Return (X, Y) of the center of cell containing provided text 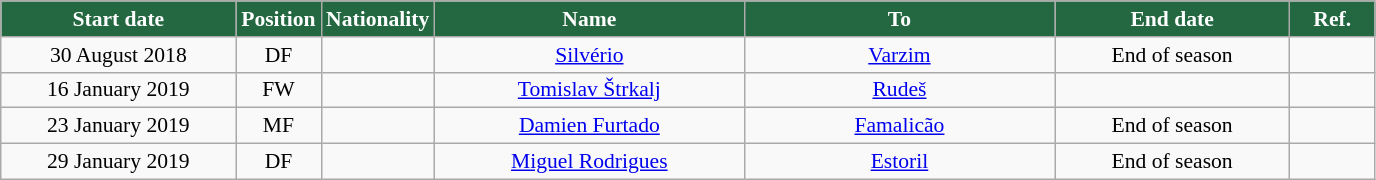
FW (278, 90)
Miguel Rodrigues (589, 162)
Position (278, 19)
Name (589, 19)
30 August 2018 (118, 55)
End date (1172, 19)
Ref. (1332, 19)
Nationality (378, 19)
To (899, 19)
Start date (118, 19)
16 January 2019 (118, 90)
Rudeš (899, 90)
Estoril (899, 162)
Varzim (899, 55)
23 January 2019 (118, 126)
MF (278, 126)
29 January 2019 (118, 162)
Silvério (589, 55)
Tomislav Štrkalj (589, 90)
Famalicão (899, 126)
Damien Furtado (589, 126)
